For the text-containing cell, return its midpoint in (X, Y) coordinate format. 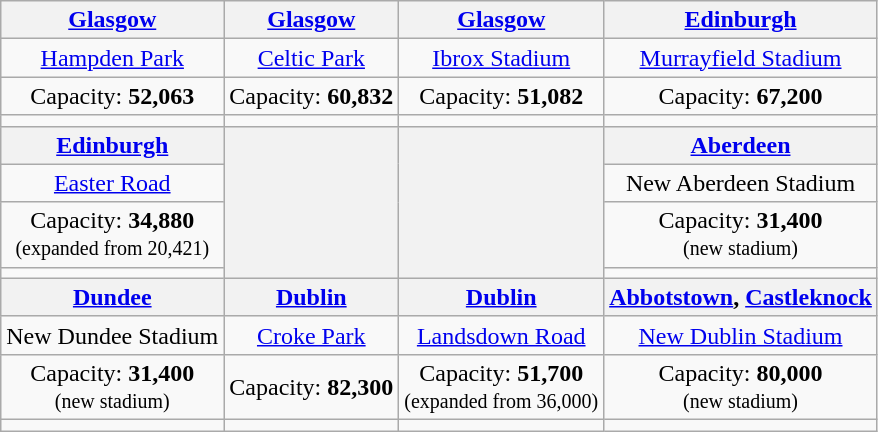
New Dublin Stadium (741, 335)
Capacity: 80,000(new stadium) (741, 386)
Aberdeen (741, 145)
Easter Road (112, 183)
Celtic Park (312, 58)
Landsdown Road (502, 335)
Dundee (112, 297)
Croke Park (312, 335)
Ibrox Stadium (502, 58)
Murrayfield Stadium (741, 58)
New Aberdeen Stadium (741, 183)
Hampden Park (112, 58)
Capacity: 51,700(expanded from 36,000) (502, 386)
New Dundee Stadium (112, 335)
Capacity: 52,063 (112, 96)
Capacity: 60,832 (312, 96)
Abbotstown, Castleknock (741, 297)
Capacity: 67,200 (741, 96)
Capacity: 51,082 (502, 96)
Capacity: 34,880(expanded from 20,421) (112, 234)
Capacity: 82,300 (312, 386)
